Locate the cell with the specified text and output its [X, Y] center coordinate. 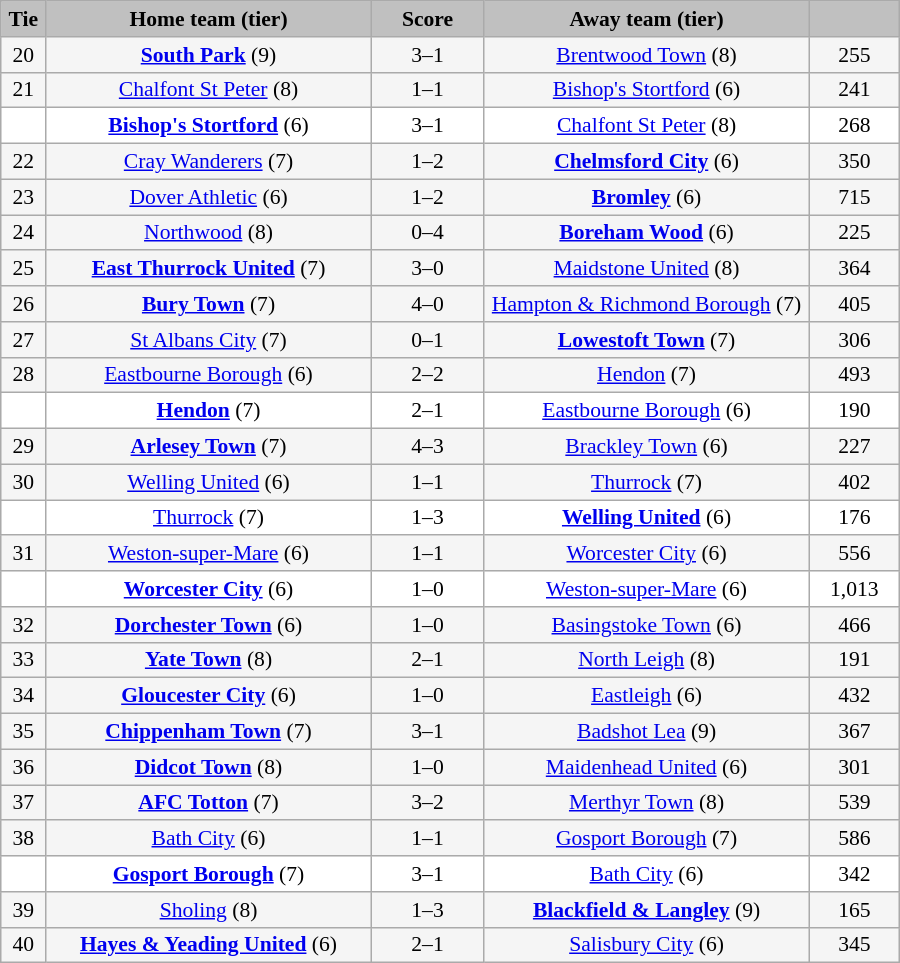
Brentwood Town (8) [647, 55]
20 [24, 55]
Cray Wanderers (7) [209, 162]
23 [24, 197]
Bromley (6) [647, 197]
Blackfield & Langley (9) [647, 910]
241 [854, 90]
Hampton & Richmond Borough (7) [647, 304]
Brackley Town (6) [647, 447]
306 [854, 340]
St Albans City (7) [209, 340]
26 [24, 304]
4–0 [427, 304]
34 [24, 696]
28 [24, 375]
36 [24, 767]
38 [24, 839]
Dover Athletic (6) [209, 197]
405 [854, 304]
3–0 [427, 269]
165 [854, 910]
Home team (tier) [209, 19]
22 [24, 162]
0–1 [427, 340]
Bury Town (7) [209, 304]
East Thurrock United (7) [209, 269]
176 [854, 518]
Maidstone United (8) [647, 269]
301 [854, 767]
Didcot Town (8) [209, 767]
Chippenham Town (7) [209, 732]
2–2 [427, 375]
21 [24, 90]
367 [854, 732]
402 [854, 482]
Eastleigh (6) [647, 696]
493 [854, 375]
Basingstoke Town (6) [647, 625]
1,013 [854, 589]
227 [854, 447]
342 [854, 874]
190 [854, 411]
AFC Totton (7) [209, 803]
432 [854, 696]
33 [24, 660]
191 [854, 660]
Yate Town (8) [209, 660]
556 [854, 554]
Dorchester Town (6) [209, 625]
Tie [24, 19]
32 [24, 625]
Badshot Lea (9) [647, 732]
255 [854, 55]
North Leigh (8) [647, 660]
268 [854, 126]
Chelmsford City (6) [647, 162]
Score [427, 19]
364 [854, 269]
Maidenhead United (6) [647, 767]
35 [24, 732]
0–4 [427, 233]
24 [24, 233]
Salisbury City (6) [647, 945]
539 [854, 803]
225 [854, 233]
586 [854, 839]
Lowestoft Town (7) [647, 340]
350 [854, 162]
30 [24, 482]
25 [24, 269]
715 [854, 197]
South Park (9) [209, 55]
29 [24, 447]
31 [24, 554]
Gloucester City (6) [209, 696]
4–3 [427, 447]
Northwood (8) [209, 233]
Arlesey Town (7) [209, 447]
37 [24, 803]
3–2 [427, 803]
466 [854, 625]
Merthyr Town (8) [647, 803]
Away team (tier) [647, 19]
Boreham Wood (6) [647, 233]
Hayes & Yeading United (6) [209, 945]
Sholing (8) [209, 910]
39 [24, 910]
27 [24, 340]
40 [24, 945]
345 [854, 945]
